Extract the [X, Y] coordinate from the center of the cell holding the provided text.  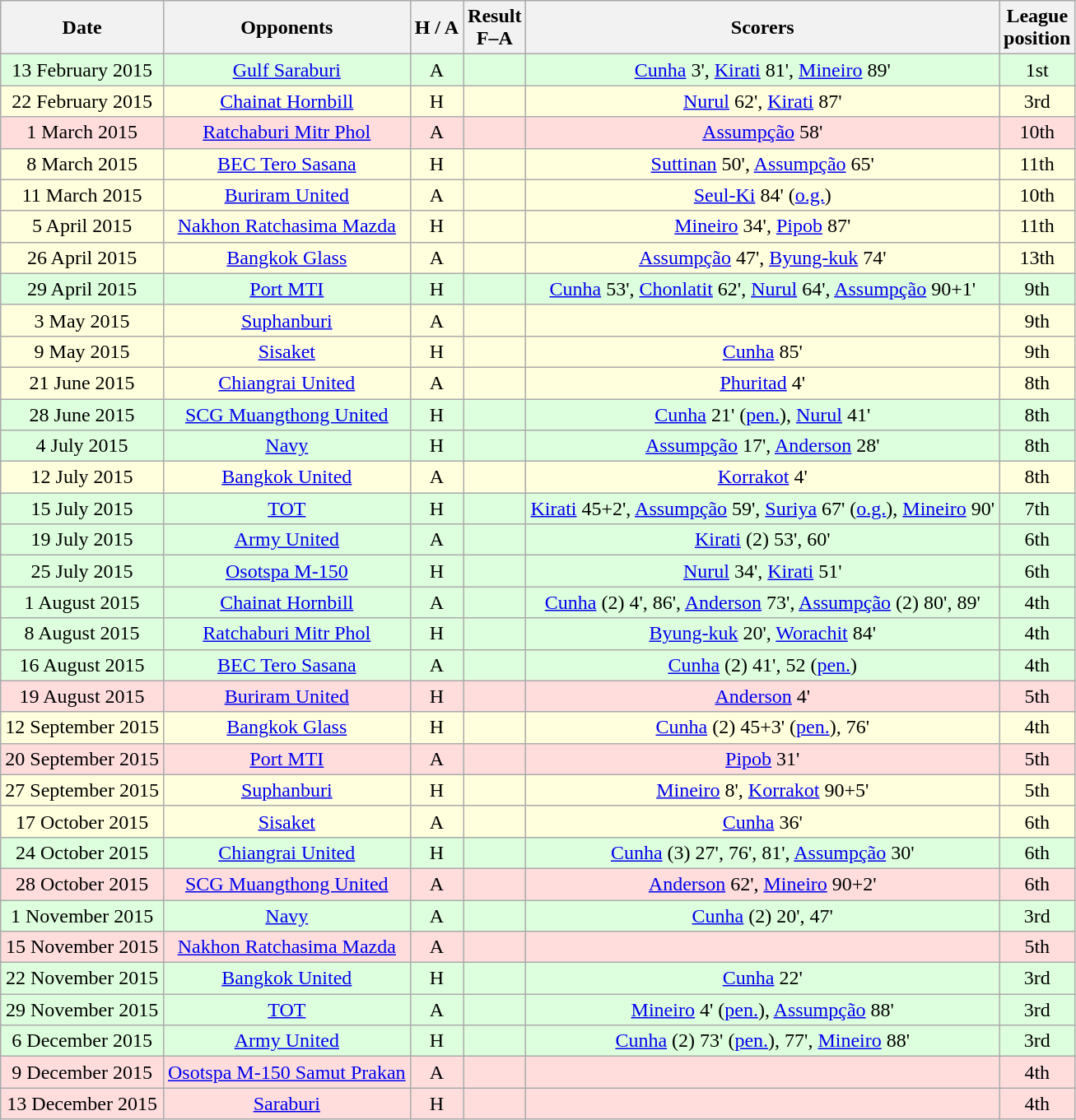
12 September 2015 [82, 727]
16 August 2015 [82, 665]
1 August 2015 [82, 602]
Cunha (2) 4', 86', Anderson 73', Assumpção (2) 80', 89' [762, 602]
11 March 2015 [82, 195]
ResultF–A [495, 28]
Assumpção 17', Anderson 28' [762, 446]
Pipob 31' [762, 759]
Cunha 3', Kirati 81', Mineiro 89' [762, 70]
Date [82, 28]
9 May 2015 [82, 351]
26 April 2015 [82, 258]
Mineiro 8', Korrakot 90+5' [762, 790]
Kirati 45+2', Assumpção 59', Suriya 67' (o.g.), Mineiro 90' [762, 509]
Anderson 4' [762, 696]
1 March 2015 [82, 132]
29 November 2015 [82, 1010]
Cunha 36' [762, 821]
12 July 2015 [82, 477]
25 July 2015 [82, 571]
19 July 2015 [82, 540]
15 November 2015 [82, 947]
Cunha 22' [762, 978]
Scorers [762, 28]
Osotspa M-150 Samut Prakan [286, 1072]
Nurul 62', Kirati 87' [762, 101]
28 October 2015 [82, 884]
Nurul 34', Kirati 51' [762, 571]
13 December 2015 [82, 1104]
7th [1037, 509]
Cunha (3) 27', 76', 81', Assumpção 30' [762, 853]
13th [1037, 258]
Assumpção 47', Byung-kuk 74' [762, 258]
8 March 2015 [82, 164]
Leagueposition [1037, 28]
22 February 2015 [82, 101]
Seul-Ki 84' (o.g.) [762, 195]
4 July 2015 [82, 446]
Cunha 85' [762, 351]
Cunha 21' (pen.), Nurul 41' [762, 414]
22 November 2015 [82, 978]
21 June 2015 [82, 383]
29 April 2015 [82, 289]
Phuritad 4' [762, 383]
Mineiro 34', Pipob 87' [762, 226]
Byung-kuk 20', Worachit 84' [762, 634]
Opponents [286, 28]
28 June 2015 [82, 414]
Cunha (2) 73' (pen.), 77', Mineiro 88' [762, 1041]
24 October 2015 [82, 853]
5 April 2015 [82, 226]
Mineiro 4' (pen.), Assumpção 88' [762, 1010]
1st [1037, 70]
Cunha (2) 20', 47' [762, 916]
8 August 2015 [82, 634]
Korrakot 4' [762, 477]
Cunha (2) 41', 52 (pen.) [762, 665]
13 February 2015 [82, 70]
Osotspa M-150 [286, 571]
Kirati (2) 53', 60' [762, 540]
Suttinan 50', Assumpção 65' [762, 164]
9 December 2015 [82, 1072]
19 August 2015 [82, 696]
15 July 2015 [82, 509]
Assumpção 58' [762, 132]
Cunha 53', Chonlatit 62', Nurul 64', Assumpção 90+1' [762, 289]
17 October 2015 [82, 821]
Anderson 62', Mineiro 90+2' [762, 884]
Cunha (2) 45+3' (pen.), 76' [762, 727]
20 September 2015 [82, 759]
H / A [436, 28]
Saraburi [286, 1104]
1 November 2015 [82, 916]
Gulf Saraburi [286, 70]
27 September 2015 [82, 790]
3 May 2015 [82, 320]
6 December 2015 [82, 1041]
